Provide the [x, y] coordinate of the cell's center where the given text is located.  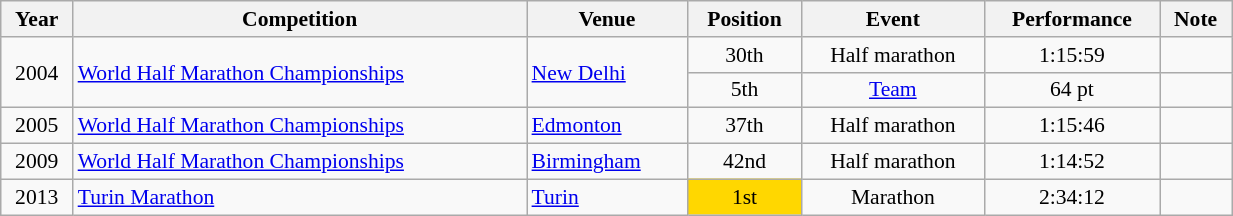
Competition [300, 19]
Edmonton [608, 126]
1:15:46 [1072, 126]
42nd [744, 162]
5th [744, 90]
Birmingham [608, 162]
New Delhi [608, 72]
2005 [37, 126]
1:14:52 [1072, 162]
1:15:59 [1072, 55]
Team [892, 90]
2009 [37, 162]
2:34:12 [1072, 197]
2013 [37, 197]
Year [37, 19]
2004 [37, 72]
1st [744, 197]
Note [1196, 19]
Turin Marathon [300, 197]
37th [744, 126]
Venue [608, 19]
64 pt [1072, 90]
Position [744, 19]
Turin [608, 197]
Performance [1072, 19]
30th [744, 55]
Marathon [892, 197]
Event [892, 19]
